Output the (X, Y) coordinate of the center of the cell containing the given text.  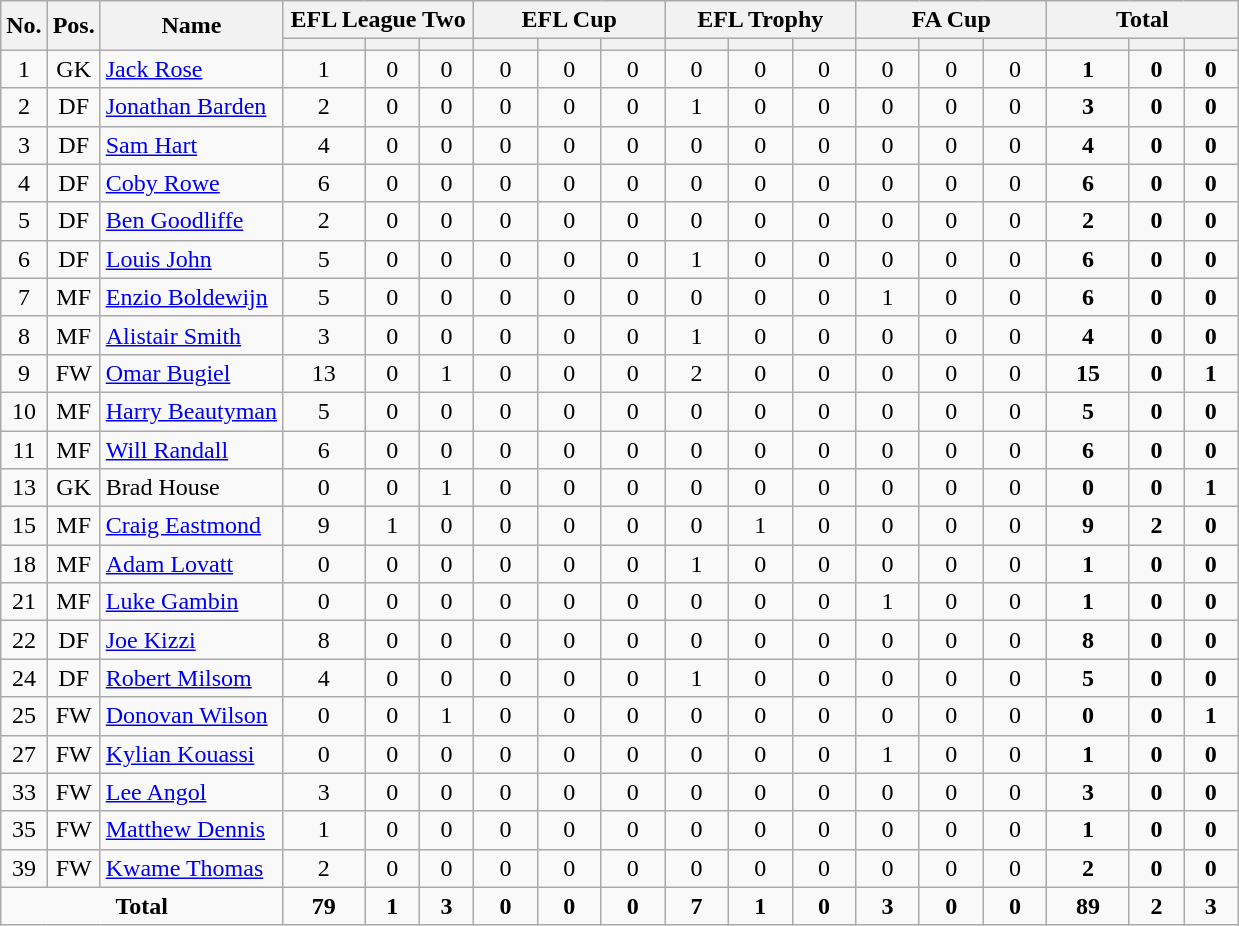
35 (24, 830)
Donovan Wilson (191, 716)
24 (24, 678)
33 (24, 792)
Kylian Kouassi (191, 754)
25 (24, 716)
89 (1088, 906)
Matthew Dennis (191, 830)
Coby Rowe (191, 183)
Harry Beautyman (191, 411)
Lee Angol (191, 792)
10 (24, 411)
Jack Rose (191, 69)
EFL Cup (570, 20)
Ben Goodliffe (191, 221)
Adam Lovatt (191, 564)
FA Cup (952, 20)
EFL Trophy (760, 20)
Louis John (191, 259)
11 (24, 449)
Robert Milsom (191, 678)
22 (24, 640)
Sam Hart (191, 145)
Luke Gambin (191, 602)
No. (24, 26)
27 (24, 754)
Omar Bugiel (191, 373)
Brad House (191, 488)
Alistair Smith (191, 335)
EFL League Two (378, 20)
Name (191, 26)
79 (324, 906)
Kwame Thomas (191, 868)
Enzio Boldewijn (191, 297)
Jonathan Barden (191, 107)
21 (24, 602)
18 (24, 564)
Craig Eastmond (191, 526)
39 (24, 868)
Pos. (74, 26)
Will Randall (191, 449)
Joe Kizzi (191, 640)
